Pinpoint the cell where the given text exists, returning its (X, Y) midpoint coordinate. 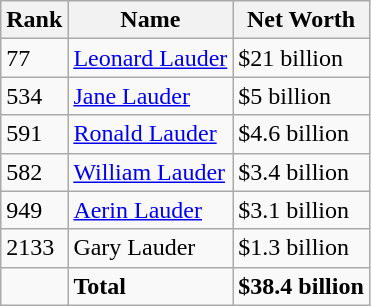
949 (34, 210)
Name (150, 20)
$5 billion (301, 96)
534 (34, 96)
Net Worth (301, 20)
Jane Lauder (150, 96)
77 (34, 58)
582 (34, 172)
$4.6 billion (301, 134)
591 (34, 134)
Leonard Lauder (150, 58)
William Lauder (150, 172)
Gary Lauder (150, 248)
$3.1 billion (301, 210)
Rank (34, 20)
$21 billion (301, 58)
Total (150, 286)
Aerin Lauder (150, 210)
Ronald Lauder (150, 134)
$1.3 billion (301, 248)
$3.4 billion (301, 172)
2133 (34, 248)
$38.4 billion (301, 286)
